Identify which cell holds the provided text, then report its [X, Y] central coordinate. 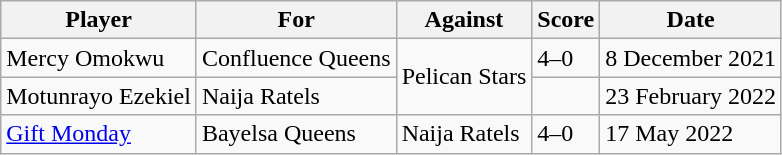
23 February 2022 [691, 96]
8 December 2021 [691, 58]
Date [691, 20]
Gift Monday [99, 134]
Score [566, 20]
Motunrayo Ezekiel [99, 96]
Against [464, 20]
Mercy Omokwu [99, 58]
Bayelsa Queens [296, 134]
17 May 2022 [691, 134]
Player [99, 20]
Pelican Stars [464, 77]
For [296, 20]
Confluence Queens [296, 58]
